Identify which cell holds the provided text, then report its [X, Y] central coordinate. 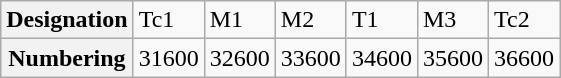
Tc1 [168, 20]
32600 [240, 58]
34600 [382, 58]
M2 [310, 20]
33600 [310, 58]
T1 [382, 20]
Tc2 [524, 20]
Numbering [67, 58]
31600 [168, 58]
36600 [524, 58]
M3 [452, 20]
35600 [452, 58]
M1 [240, 20]
Designation [67, 20]
